Find where the given text appears and provide that cell's center as [X, Y] coordinate. 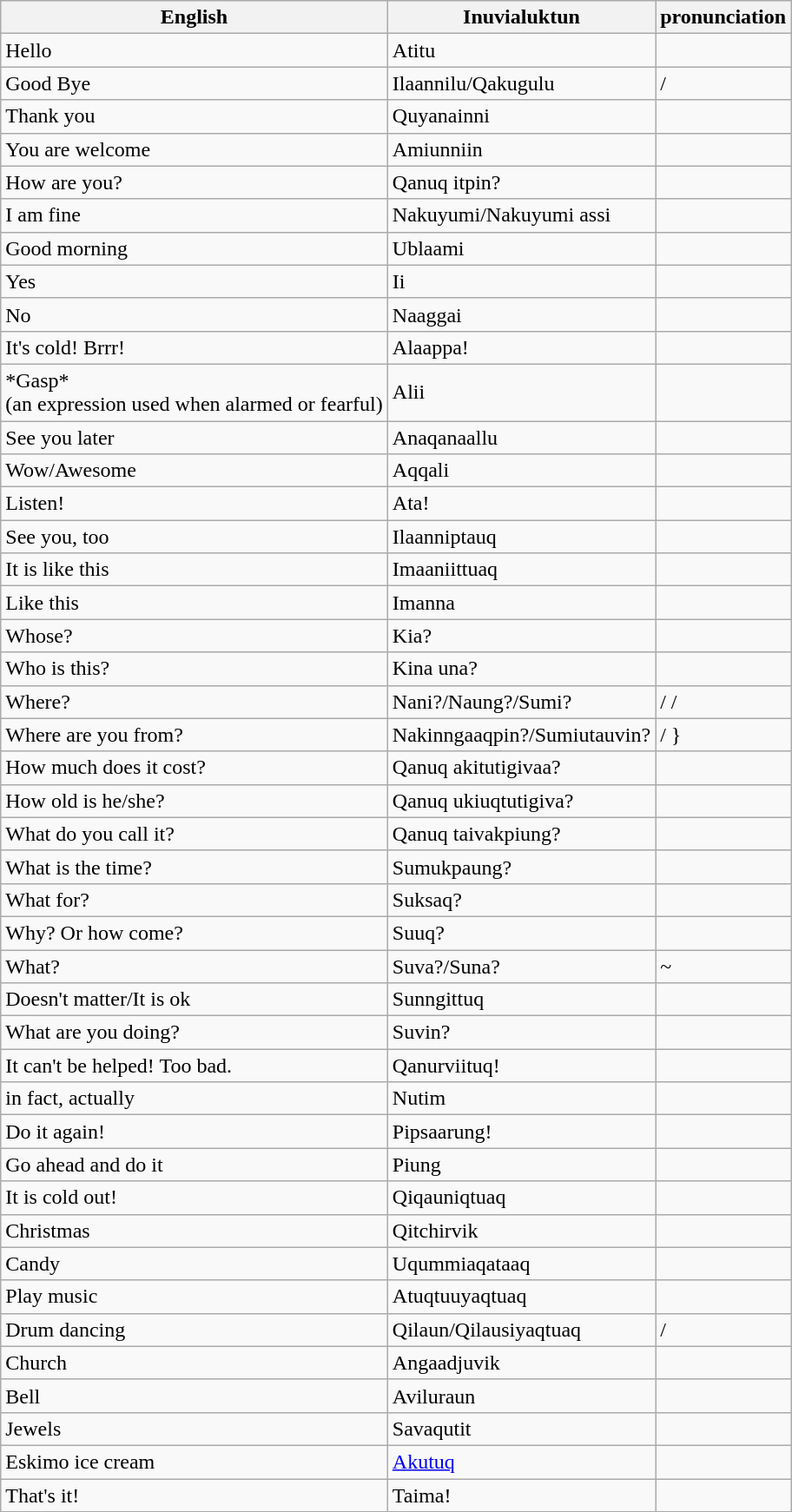
What is the time? [195, 867]
No [195, 314]
Ii [521, 281]
Ata! [521, 504]
Quyanainni [521, 116]
Qilaun/Qilausiyaqtuaq [521, 1330]
It is cold out! [195, 1198]
Angaadjuvik [521, 1363]
I am fine [195, 215]
Church [195, 1363]
Jewels [195, 1429]
Wow/Awesome [195, 471]
Imaaniittuaq [521, 570]
Nakuyumi/Nakuyumi assi [521, 215]
Nani?/Naung?/Sumi? [521, 702]
pronunciation [723, 17]
/ } [723, 735]
Kina una? [521, 669]
Sunngittuq [521, 1000]
Listen! [195, 504]
What for? [195, 900]
Amiunniin [521, 149]
Good Bye [195, 83]
Play music [195, 1297]
Piung [521, 1165]
You are welcome [195, 149]
Thank you [195, 116]
Why? Or how come? [195, 933]
Qitchirvik [521, 1231]
Inuvialuktun [521, 17]
Imanna [521, 603]
Where are you from? [195, 735]
Like this [195, 603]
It's cold! Brrr! [195, 347]
Suuq? [521, 933]
Yes [195, 281]
Doesn't matter/It is ok [195, 1000]
What are you doing? [195, 1033]
Qanuq ukiuqtutigiva? [521, 801]
Atitu [521, 50]
That's it! [195, 1495]
Whose? [195, 636]
Suvin? [521, 1033]
How old is he/she? [195, 801]
Qanuq itpin? [521, 182]
Christmas [195, 1231]
*Gasp*(an expression used when alarmed or fearful) [195, 393]
Akutuq [521, 1462]
Where? [195, 702]
Pipsaarung! [521, 1132]
Nutim [521, 1099]
It is like this [195, 570]
Who is this? [195, 669]
Suksaq? [521, 900]
See you, too [195, 537]
Naaggai [521, 314]
How much does it cost? [195, 768]
English [195, 17]
Atuqtuuyaqtuaq [521, 1297]
Candy [195, 1264]
Eskimo ice cream [195, 1462]
Sumukpaung? [521, 867]
Bell [195, 1396]
Go ahead and do it [195, 1165]
Good morning [195, 248]
Ilaanniptauq [521, 537]
~ [723, 967]
Hello [195, 50]
Do it again! [195, 1132]
What do you call it? [195, 834]
/ / [723, 702]
How are you? [195, 182]
Aqqali [521, 471]
Qanurviituq! [521, 1066]
Suva?/Suna? [521, 967]
Ilaannilu/Qakugulu [521, 83]
Uqummiaqataaq [521, 1264]
Nakinngaaqpin?/Sumiutauvin? [521, 735]
in fact, actually [195, 1099]
Anaqanaallu [521, 437]
Alaappa! [521, 347]
See you later [195, 437]
Qanuq taivakpiung? [521, 834]
It can't be helped! Too bad. [195, 1066]
Qanuq akitutigivaa? [521, 768]
Drum dancing [195, 1330]
Qiqauniqtuaq [521, 1198]
Aviluraun [521, 1396]
Taima! [521, 1495]
Ublaami [521, 248]
Kia? [521, 636]
What? [195, 967]
Alii [521, 393]
Savaqutit [521, 1429]
